Pinpoint the cell where the given text exists, returning its (x, y) midpoint coordinate. 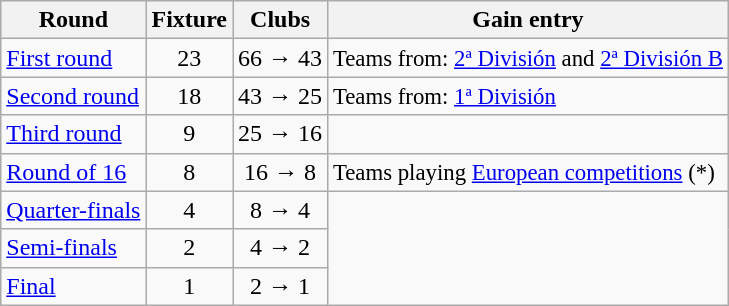
66 → 43 (280, 58)
4 → 2 (280, 248)
Round (74, 20)
Gain entry (528, 20)
Round of 16 (74, 172)
4 (190, 210)
9 (190, 134)
1 (190, 286)
First round (74, 58)
Quarter-finals (74, 210)
Second round (74, 96)
Third round (74, 134)
Clubs (280, 20)
43 → 25 (280, 96)
8 → 4 (280, 210)
18 (190, 96)
Teams playing European competitions (*) (528, 172)
Teams from: 1ª División (528, 96)
2 → 1 (280, 286)
16 → 8 (280, 172)
Semi-finals (74, 248)
23 (190, 58)
Final (74, 286)
2 (190, 248)
Teams from: 2ª División and 2ª División B (528, 58)
8 (190, 172)
25 → 16 (280, 134)
Fixture (190, 20)
